Detect which cell encompasses the target text, then output its [X, Y] center coordinate. 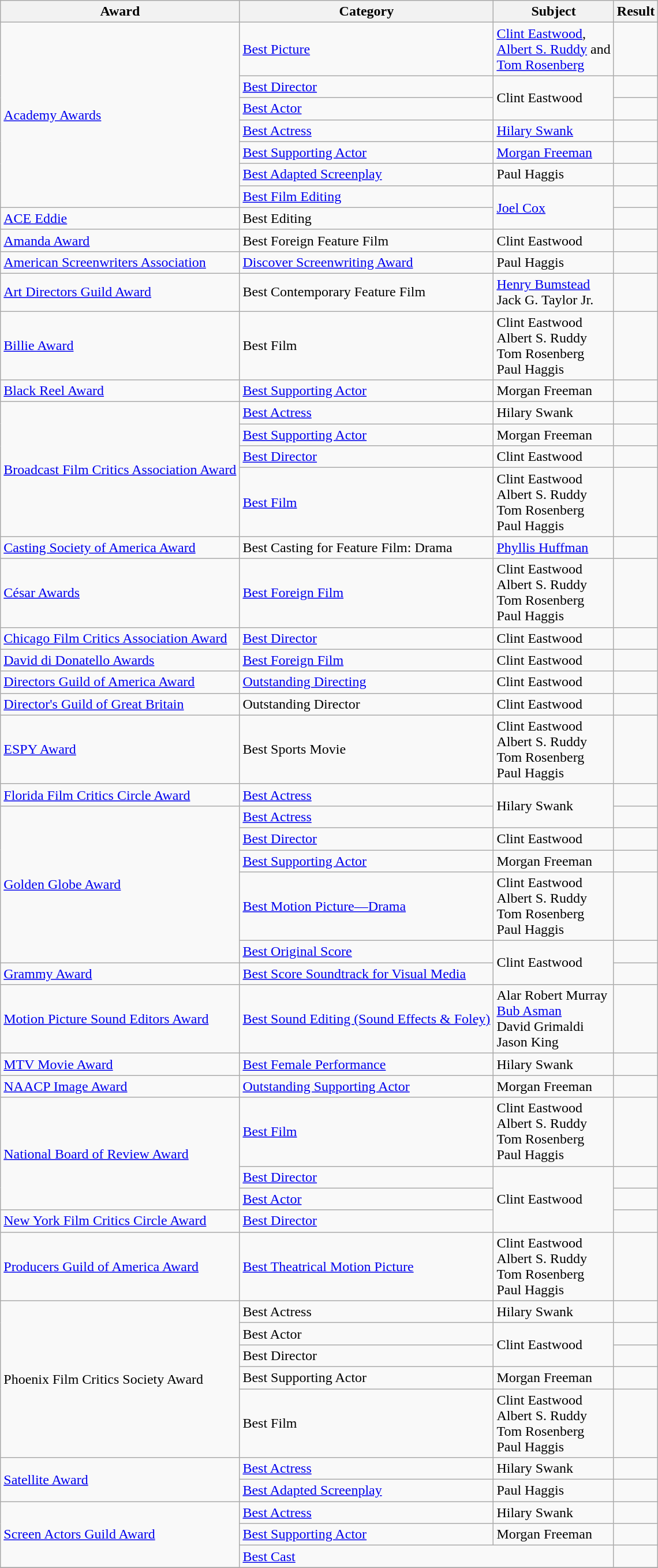
Henry Bumstead Jack G. Taylor Jr. [554, 292]
NAACP Image Award [120, 1086]
Grammy Award [120, 974]
David di Donatello Awards [120, 660]
Casting Society of America Award [120, 548]
Award [120, 12]
Chicago Film Critics Association Award [120, 638]
Black Reel Award [120, 391]
Joel Cox [554, 207]
Discover Screenwriting Award [367, 262]
New York Film Critics Circle Award [120, 1221]
Phyllis Huffman [554, 548]
Best Casting for Feature Film: Drama [367, 548]
Outstanding Directing [367, 682]
ACE Eddie [120, 218]
Academy Awards [120, 115]
Billie Award [120, 345]
ESPY Award [120, 750]
Best Editing [367, 218]
Producers Guild of America Award [120, 1266]
Best Cast [427, 1556]
Best Foreign Feature Film [367, 240]
Subject [554, 12]
National Board of Review Award [120, 1154]
Art Directors Guild Award [120, 292]
American Screenwriters Association [120, 262]
Motion Picture Sound Editors Award [120, 1019]
César Awards [120, 593]
Best Film Editing [367, 196]
Directors Guild of America Award [120, 682]
Best Contemporary Feature Film [367, 292]
Clint Eastwood, Albert S. Ruddy and Tom Rosenberg [554, 49]
Phoenix Film Critics Society Award [120, 1379]
Best Sound Editing (Sound Effects & Foley) [367, 1019]
Best Picture [367, 49]
Golden Globe Award [120, 884]
Best Sports Movie [367, 750]
Screen Actors Guild Award [120, 1535]
Satellite Award [120, 1480]
Best Motion Picture—Drama [367, 907]
Result [635, 12]
Outstanding Supporting Actor [367, 1086]
Best Score Soundtrack for Visual Media [367, 974]
Best Female Performance [367, 1064]
Director's Guild of Great Britain [120, 704]
Florida Film Critics Circle Award [120, 795]
MTV Movie Award [120, 1064]
Category [367, 12]
Amanda Award [120, 240]
Outstanding Director [367, 704]
Best Theatrical Motion Picture [367, 1266]
Best Original Score [367, 952]
Broadcast Film Critics Association Award [120, 469]
Alar Robert Murray Bub Asman David Grimaldi Jason King [554, 1019]
